Capture the cell that displays the provided text and extract its (X, Y) central coordinate. 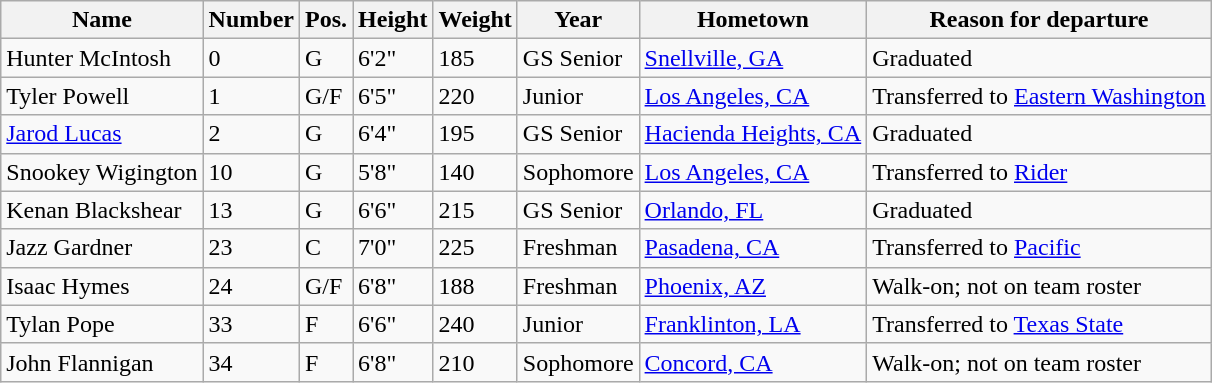
240 (475, 324)
Phoenix, AZ (753, 286)
24 (251, 286)
7'0" (393, 248)
2 (251, 134)
Height (393, 20)
Number (251, 20)
Tylan Pope (102, 324)
1 (251, 96)
Tyler Powell (102, 96)
225 (475, 248)
5'8" (393, 172)
Snellville, GA (753, 58)
John Flannigan (102, 362)
Franklinton, LA (753, 324)
Hacienda Heights, CA (753, 134)
Kenan Blackshear (102, 210)
185 (475, 58)
Orlando, FL (753, 210)
Transferred to Texas State (1039, 324)
Jarod Lucas (102, 134)
215 (475, 210)
0 (251, 58)
140 (475, 172)
Hunter McIntosh (102, 58)
220 (475, 96)
210 (475, 362)
10 (251, 172)
Isaac Hymes (102, 286)
6'5" (393, 96)
195 (475, 134)
33 (251, 324)
Pos. (326, 20)
23 (251, 248)
6'2" (393, 58)
34 (251, 362)
Hometown (753, 20)
Transferred to Pacific (1039, 248)
Transferred to Rider (1039, 172)
Pasadena, CA (753, 248)
Year (578, 20)
6'4" (393, 134)
188 (475, 286)
13 (251, 210)
Weight (475, 20)
Snookey Wigington (102, 172)
Transferred to Eastern Washington (1039, 96)
Reason for departure (1039, 20)
C (326, 248)
Jazz Gardner (102, 248)
Concord, CA (753, 362)
Name (102, 20)
